Return the (x, y) coordinate for the center point of the cell that contains the specified text.  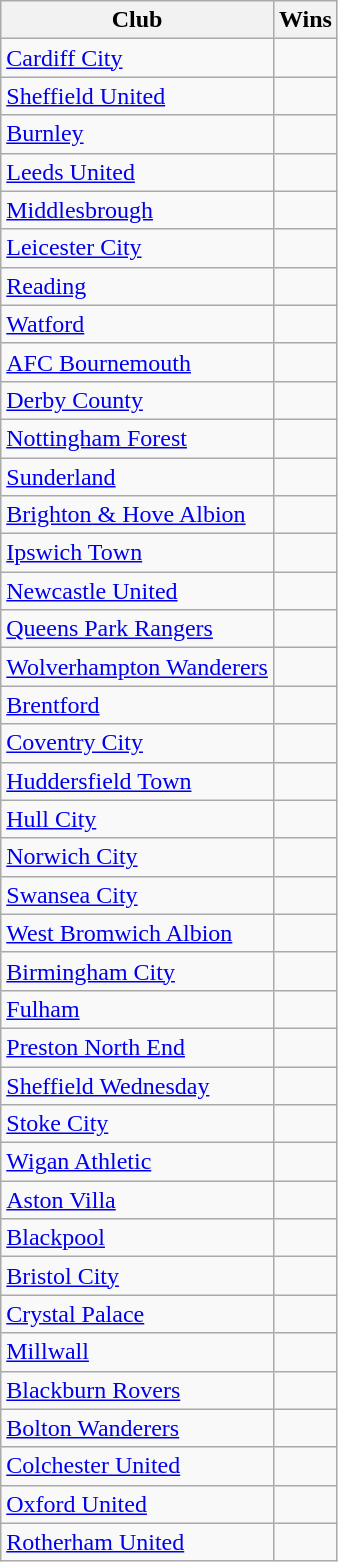
Reading (138, 286)
Burnley (138, 134)
Queens Park Rangers (138, 629)
Swansea City (138, 895)
Ipswich Town (138, 553)
Cardiff City (138, 58)
Blackpool (138, 1238)
Millwall (138, 1352)
Brentford (138, 705)
Hull City (138, 819)
Leeds United (138, 172)
Sheffield United (138, 96)
Colchester United (138, 1466)
Blackburn Rovers (138, 1390)
Newcastle United (138, 591)
Leicester City (138, 248)
Preston North End (138, 1047)
Fulham (138, 1009)
Wigan Athletic (138, 1162)
Sunderland (138, 477)
Crystal Palace (138, 1314)
Aston Villa (138, 1200)
Birmingham City (138, 971)
Stoke City (138, 1124)
Nottingham Forest (138, 438)
Huddersfield Town (138, 781)
Rotherham United (138, 1542)
West Bromwich Albion (138, 933)
Bolton Wanderers (138, 1428)
Wins (305, 20)
Sheffield Wednesday (138, 1085)
Bristol City (138, 1276)
Oxford United (138, 1504)
Norwich City (138, 857)
Middlesbrough (138, 210)
Brighton & Hove Albion (138, 515)
Club (138, 20)
AFC Bournemouth (138, 362)
Wolverhampton Wanderers (138, 667)
Watford (138, 324)
Derby County (138, 400)
Coventry City (138, 743)
